From the cell containing the given text, extract its center point as [x, y] coordinate. 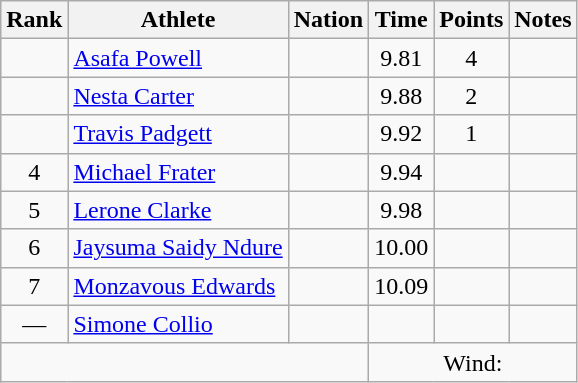
Lerone Clarke [178, 210]
Points [472, 20]
Nesta Carter [178, 96]
7 [34, 286]
Jaysuma Saidy Ndure [178, 248]
Wind: [474, 362]
Monzavous Edwards [178, 286]
Asafa Powell [178, 58]
Notes [543, 20]
5 [34, 210]
Athlete [178, 20]
9.88 [402, 96]
9.92 [402, 134]
10.09 [402, 286]
2 [472, 96]
9.94 [402, 172]
Travis Padgett [178, 134]
9.81 [402, 58]
9.98 [402, 210]
10.00 [402, 248]
— [34, 324]
Simone Collio [178, 324]
1 [472, 134]
6 [34, 248]
Rank [34, 20]
Nation [328, 20]
Michael Frater [178, 172]
Time [402, 20]
